Return (x, y) of the center of cell containing provided text 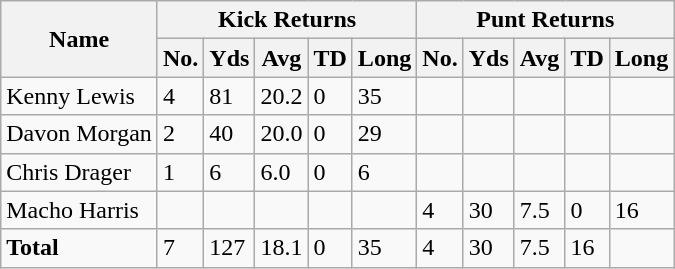
Davon Morgan (80, 134)
81 (230, 96)
Punt Returns (546, 20)
2 (180, 134)
29 (384, 134)
20.2 (282, 96)
20.0 (282, 134)
18.1 (282, 248)
Name (80, 39)
Macho Harris (80, 210)
7 (180, 248)
Chris Drager (80, 172)
6.0 (282, 172)
Kenny Lewis (80, 96)
Kick Returns (286, 20)
1 (180, 172)
Total (80, 248)
127 (230, 248)
40 (230, 134)
